Scan for the cell matching the given text and deliver its (X, Y) coordinate at center. 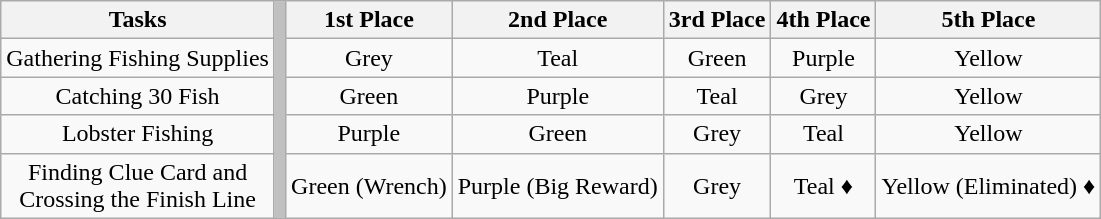
1st Place (370, 20)
Green (Wrench) (370, 186)
2nd Place (558, 20)
5th Place (988, 20)
Teal ♦ (824, 186)
4th Place (824, 20)
Lobster Fishing (138, 134)
Finding Clue Card and Crossing the Finish Line (138, 186)
Yellow (Eliminated) ♦ (988, 186)
Purple (Big Reward) (558, 186)
3rd Place (717, 20)
Catching 30 Fish (138, 96)
Tasks (138, 20)
Gathering Fishing Supplies (138, 58)
